Return the (X, Y) coordinate for the center point of the cell that contains the specified text.  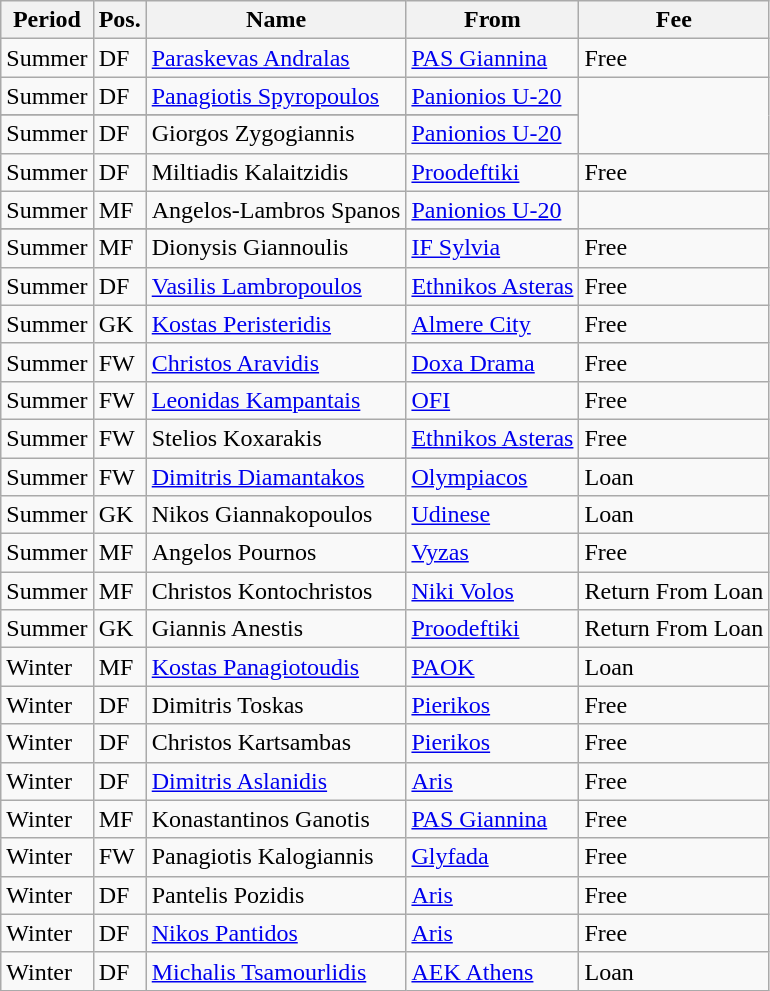
Vyzas (492, 553)
Christos Kontochristos (276, 591)
Dimitris Aslanidis (276, 781)
Period (47, 20)
Nikos Pantidos (276, 933)
Niki Volos (492, 591)
Panagiotis Kalogiannis (276, 857)
PAOK (492, 667)
Almere City (492, 324)
Doxa Drama (492, 362)
Miltiadis Kalaitzidis (276, 172)
Dimitris Diamantakos (276, 477)
Nikos Giannakopoulos (276, 515)
Pantelis Pozidis (276, 895)
Giorgos Zygogiannis (276, 134)
Fee (674, 20)
Kostas Peristeridis (276, 324)
Panagiotis Spyropoulos (276, 96)
Angelos-Lambros Spanos (276, 210)
Dimitris Toskas (276, 705)
Paraskevas Andralas (276, 58)
Kostas Panagiotoudis (276, 667)
IF Sylvia (492, 248)
From (492, 20)
Udinese (492, 515)
Christos Kartsambas (276, 743)
AEK Athens (492, 971)
Giannis Anestis (276, 629)
OFI (492, 400)
Vasilis Lambropoulos (276, 286)
Glyfada (492, 857)
Pos. (120, 20)
Michalis Tsamourlidis (276, 971)
Dionysis Giannoulis (276, 248)
Christos Aravidis (276, 362)
Olympiacos (492, 477)
Angelos Pournos (276, 553)
Konastantinos Ganotis (276, 819)
Name (276, 20)
Stelios Koxarakis (276, 438)
Leonidas Kampantais (276, 400)
